Provide the [X, Y] coordinate of the cell's center where the given text is located.  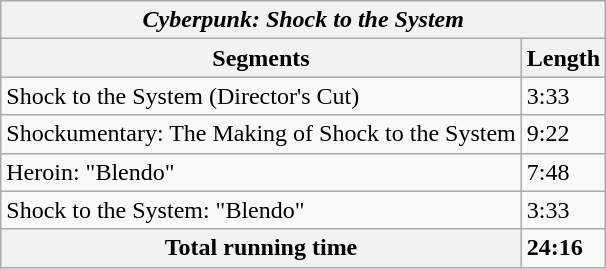
Shock to the System: "Blendo" [262, 210]
Length [563, 58]
Cyberpunk: Shock to the System [304, 20]
9:22 [563, 134]
7:48 [563, 172]
Shock to the System (Director's Cut) [262, 96]
Heroin: "Blendo" [262, 172]
Segments [262, 58]
Shockumentary: The Making of Shock to the System [262, 134]
Total running time [262, 248]
24:16 [563, 248]
